Capture the cell that displays the provided text and extract its (x, y) central coordinate. 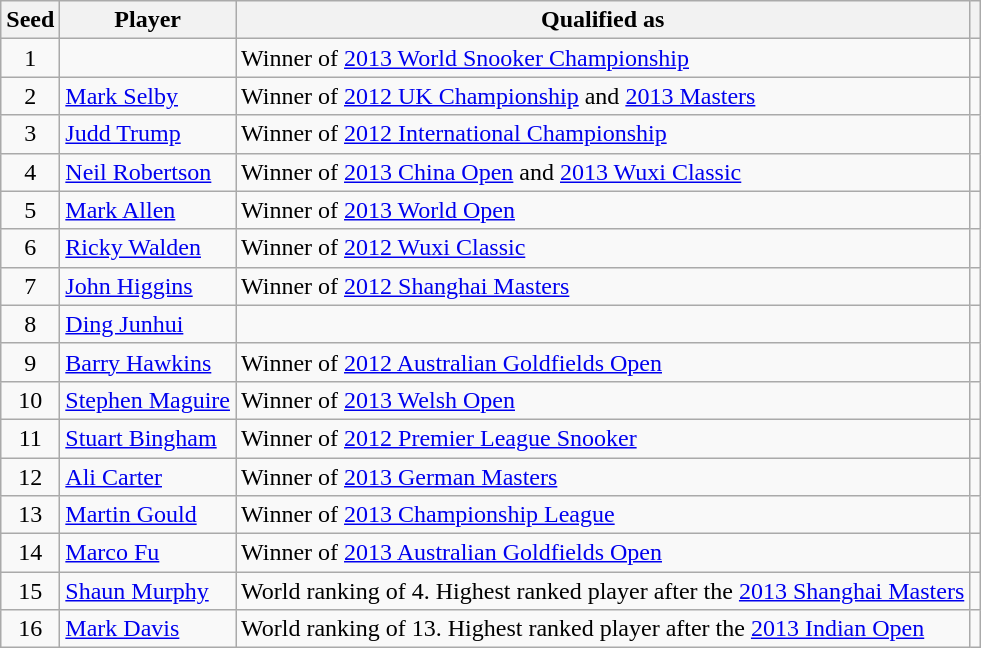
10 (30, 400)
Seed (30, 20)
Mark Davis (148, 629)
9 (30, 362)
John Higgins (148, 286)
Winner of 2013 Australian Goldfields Open (603, 553)
Martin Gould (148, 515)
Winner of 2013 Championship League (603, 515)
World ranking of 13. Highest ranked player after the 2013 Indian Open (603, 629)
2 (30, 96)
Winner of 2012 Australian Goldfields Open (603, 362)
Player (148, 20)
Winner of 2013 World Snooker Championship (603, 58)
14 (30, 553)
Qualified as (603, 20)
Shaun Murphy (148, 591)
Winner of 2013 Welsh Open (603, 400)
13 (30, 515)
Winner of 2012 Wuxi Classic (603, 248)
Judd Trump (148, 134)
Winner of 2012 UK Championship and 2013 Masters (603, 96)
Stephen Maguire (148, 400)
Barry Hawkins (148, 362)
15 (30, 591)
3 (30, 134)
1 (30, 58)
Winner of 2013 World Open (603, 210)
11 (30, 438)
Stuart Bingham (148, 438)
Marco Fu (148, 553)
7 (30, 286)
Ali Carter (148, 477)
12 (30, 477)
Winner of 2013 German Masters (603, 477)
8 (30, 324)
Winner of 2012 Shanghai Masters (603, 286)
16 (30, 629)
Winner of 2012 Premier League Snooker (603, 438)
Winner of 2013 China Open and 2013 Wuxi Classic (603, 172)
Winner of 2012 International Championship (603, 134)
World ranking of 4. Highest ranked player after the 2013 Shanghai Masters (603, 591)
Neil Robertson (148, 172)
5 (30, 210)
Mark Selby (148, 96)
Ding Junhui (148, 324)
6 (30, 248)
Mark Allen (148, 210)
Ricky Walden (148, 248)
4 (30, 172)
